Pinpoint the cell where the given text exists, returning its (x, y) midpoint coordinate. 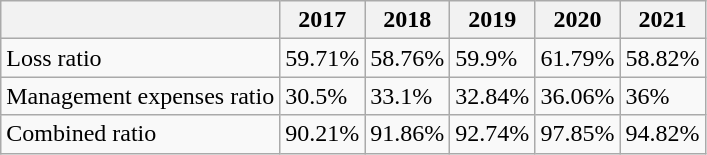
58.82% (662, 58)
30.5% (322, 96)
32.84% (492, 96)
36% (662, 96)
61.79% (578, 58)
2020 (578, 20)
2018 (408, 20)
90.21% (322, 134)
2017 (322, 20)
33.1% (408, 96)
59.71% (322, 58)
94.82% (662, 134)
58.76% (408, 58)
92.74% (492, 134)
Loss ratio (140, 58)
59.9% (492, 58)
2019 (492, 20)
Management expenses ratio (140, 96)
91.86% (408, 134)
97.85% (578, 134)
36.06% (578, 96)
2021 (662, 20)
Combined ratio (140, 134)
